Detect which cell encompasses the target text, then output its (X, Y) center coordinate. 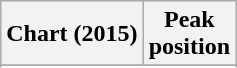
Peakposition (189, 34)
Chart (2015) (72, 34)
